Locate the cell with the specified text and output its [x, y] center coordinate. 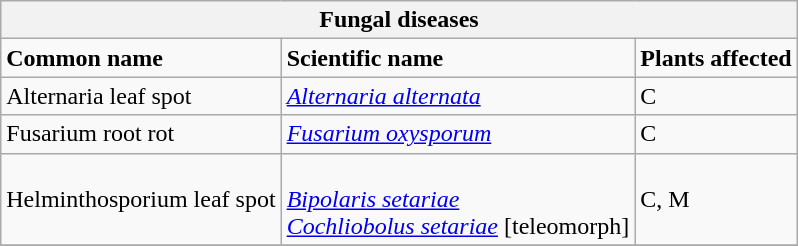
Helminthosporium leaf spot [141, 199]
Scientific name [458, 58]
Fungal diseases [399, 20]
Alternaria leaf spot [141, 96]
Fusarium oxysporum [458, 134]
Plants affected [716, 58]
C, M [716, 199]
Bipolaris setariae Cochliobolus setariae [teleomorph] [458, 199]
Common name [141, 58]
Alternaria alternata [458, 96]
Fusarium root rot [141, 134]
